Detect which cell encompasses the target text, then output its [X, Y] center coordinate. 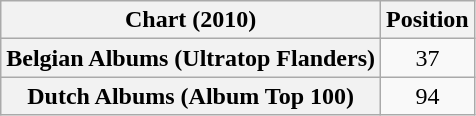
Belgian Albums (Ultratop Flanders) [191, 58]
Chart (2010) [191, 20]
37 [428, 58]
Position [428, 20]
Dutch Albums (Album Top 100) [191, 96]
94 [428, 96]
